For the text-containing cell, return its midpoint in [X, Y] coordinate format. 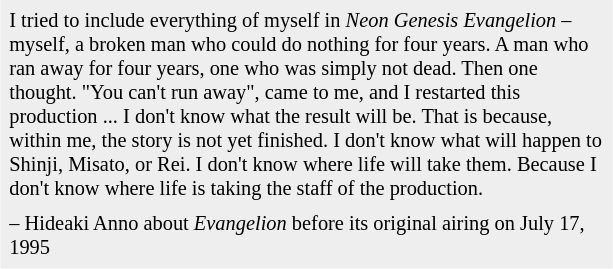
– Hideaki Anno about Evangelion before its original airing on July 17, 1995 [306, 236]
